Identify which cell holds the provided text, then report its (X, Y) central coordinate. 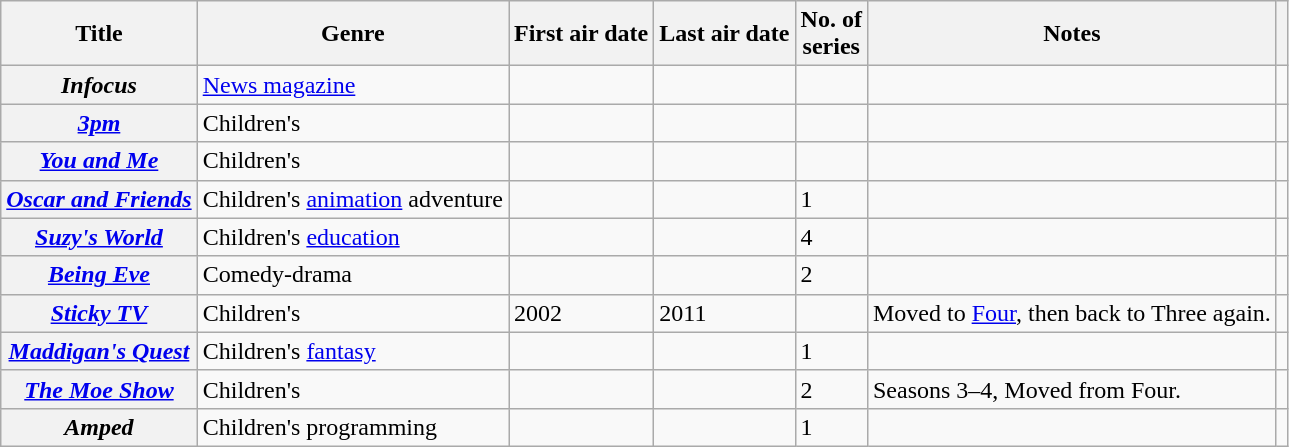
Children's fantasy (352, 351)
First air date (580, 34)
Suzy's World (99, 237)
2011 (724, 313)
Children's animation adventure (352, 199)
Maddigan's Quest (99, 351)
3pm (99, 123)
No. ofseries (831, 34)
The Moe Show (99, 389)
Children's programming (352, 427)
Title (99, 34)
News magazine (352, 85)
Amped (99, 427)
Sticky TV (99, 313)
You and Me (99, 161)
Oscar and Friends (99, 199)
4 (831, 237)
Infocus (99, 85)
Last air date (724, 34)
Moved to Four, then back to Three again. (1072, 313)
Notes (1072, 34)
Genre (352, 34)
Being Eve (99, 275)
Comedy-drama (352, 275)
2002 (580, 313)
Children's education (352, 237)
Seasons 3–4, Moved from Four. (1072, 389)
